Pinpoint the cell where the given text exists, returning its (x, y) midpoint coordinate. 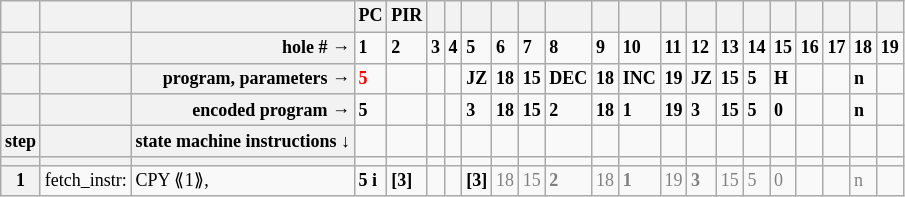
8 (568, 48)
PC (370, 16)
5 i (370, 180)
CPY ⟪1⟫, (242, 180)
14 (756, 48)
6 (506, 48)
13 (730, 48)
encoded program → (242, 110)
PIR (407, 16)
16 (810, 48)
program, parameters → (242, 78)
fetch_instr: (86, 180)
10 (639, 48)
7 (532, 48)
hole # → (242, 48)
12 (702, 48)
11 (674, 48)
9 (606, 48)
state machine instructions ↓ (242, 140)
step (21, 140)
INC (639, 78)
17 (836, 48)
DEC (568, 78)
H (784, 78)
4 (453, 48)
